Determine the (X, Y) coordinate at the center of the cell enclosing the given text.  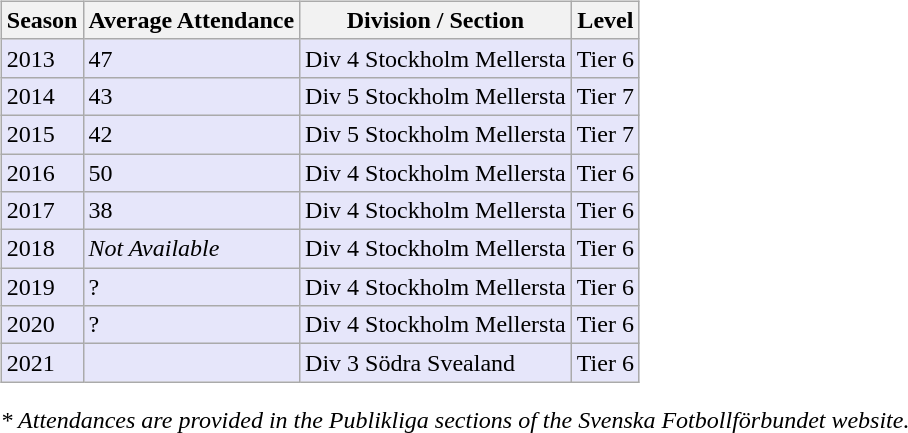
Division / Section (436, 20)
Season (42, 20)
2015 (42, 134)
2020 (42, 325)
2019 (42, 287)
38 (192, 211)
42 (192, 134)
2017 (42, 211)
Not Available (192, 249)
2014 (42, 96)
47 (192, 58)
Div 3 Södra Svealand (436, 363)
Average Attendance (192, 20)
2021 (42, 363)
43 (192, 96)
Level (605, 20)
50 (192, 173)
2013 (42, 58)
2018 (42, 249)
2016 (42, 173)
